For the text-containing cell, return its midpoint in (X, Y) coordinate format. 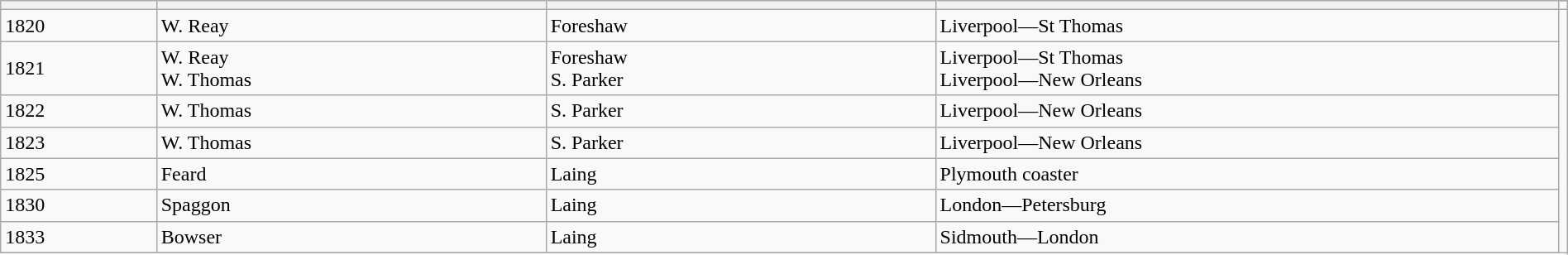
Feard (351, 174)
Sidmouth—London (1247, 237)
1830 (79, 205)
Bowser (351, 237)
W. ReayW. Thomas (351, 68)
1833 (79, 237)
1823 (79, 142)
1820 (79, 26)
Foreshaw (741, 26)
Liverpool—St Thomas (1247, 26)
Plymouth coaster (1247, 174)
Liverpool—St ThomasLiverpool—New Orleans (1247, 68)
W. Reay (351, 26)
1821 (79, 68)
1825 (79, 174)
1822 (79, 111)
London—Petersburg (1247, 205)
Spaggon (351, 205)
ForeshawS. Parker (741, 68)
